Capture the cell that displays the provided text and extract its (x, y) central coordinate. 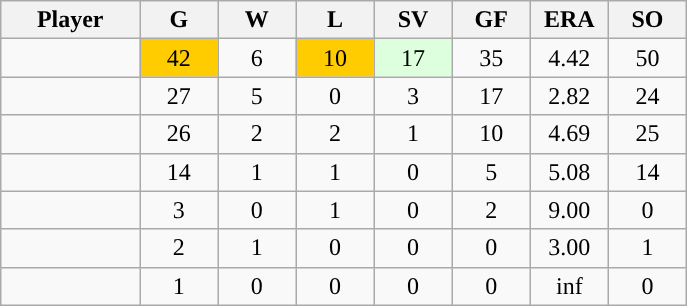
2.82 (569, 96)
27 (179, 96)
L (335, 20)
35 (491, 58)
4.42 (569, 58)
SO (647, 20)
25 (647, 134)
Player (70, 20)
42 (179, 58)
inf (569, 286)
ERA (569, 20)
G (179, 20)
5.08 (569, 172)
9.00 (569, 210)
SV (413, 20)
3.00 (569, 248)
24 (647, 96)
50 (647, 58)
W (257, 20)
4.69 (569, 134)
6 (257, 58)
26 (179, 134)
GF (491, 20)
